Identify which cell holds the provided text, then report its [X, Y] central coordinate. 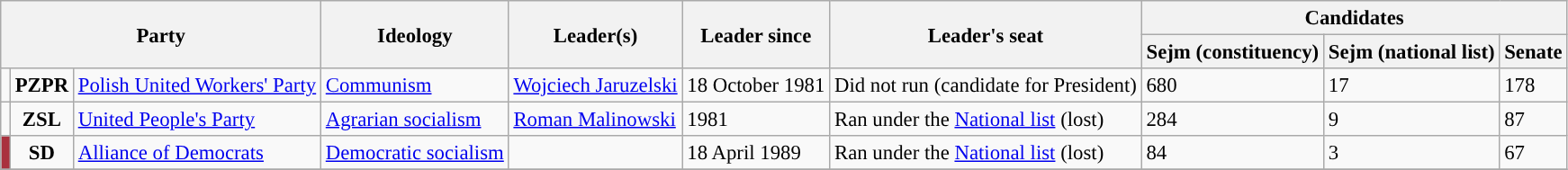
Wojciech Jaruzelski [596, 85]
SD [41, 153]
1981 [756, 120]
Senate [1534, 52]
3 [1411, 153]
Ideology [414, 34]
680 [1232, 85]
PZPR [41, 85]
Candidates [1354, 18]
18 April 1989 [756, 153]
87 [1534, 120]
Leader's seat [987, 34]
284 [1232, 120]
Sejm (national list) [1411, 52]
United People's Party [196, 120]
Alliance of Democrats [196, 153]
9 [1411, 120]
ZSL [41, 120]
18 October 1981 [756, 85]
Leader since [756, 34]
Democratic socialism [414, 153]
178 [1534, 85]
17 [1411, 85]
Communism [414, 85]
Sejm (constituency) [1232, 52]
67 [1534, 153]
84 [1232, 153]
Polish United Workers' Party [196, 85]
Agrarian socialism [414, 120]
Leader(s) [596, 34]
Did not run (candidate for President) [987, 85]
Party [161, 34]
Roman Malinowski [596, 120]
